Output the (X, Y) coordinate of the center of the cell containing the given text.  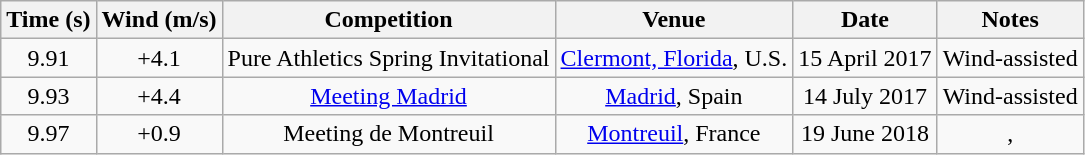
+4.1 (159, 58)
Clermont, Florida, U.S. (674, 58)
Meeting Madrid (388, 96)
+0.9 (159, 134)
Time (s) (48, 20)
Pure Athletics Spring Invitational (388, 58)
Date (865, 20)
9.91 (48, 58)
9.93 (48, 96)
Montreuil, France (674, 134)
Competition (388, 20)
15 April 2017 (865, 58)
Wind (m/s) (159, 20)
14 July 2017 (865, 96)
9.97 (48, 134)
Madrid, Spain (674, 96)
19 June 2018 (865, 134)
Meeting de Montreuil (388, 134)
Notes (1010, 20)
Venue (674, 20)
, (1010, 134)
+4.4 (159, 96)
